Detect which cell encompasses the target text, then output its [x, y] center coordinate. 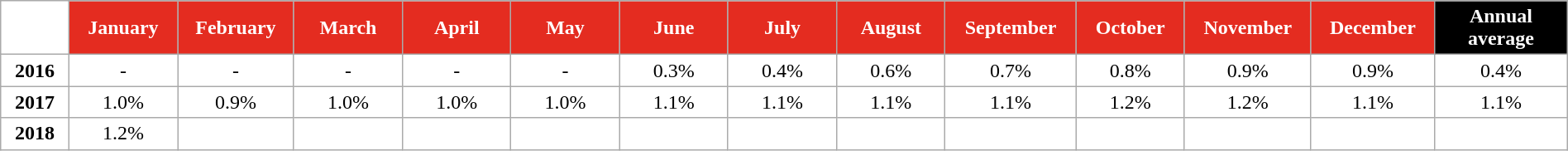
March [347, 28]
June [673, 28]
Annual average [1502, 28]
May [566, 28]
January [122, 28]
August [892, 28]
0.8% [1130, 71]
July [782, 28]
0.6% [892, 71]
0.7% [1011, 71]
2017 [35, 102]
September [1011, 28]
February [237, 28]
2018 [35, 134]
2016 [35, 71]
December [1373, 28]
November [1247, 28]
October [1130, 28]
0.3% [673, 71]
April [457, 28]
